Find where the given text appears and provide that cell's center as [x, y] coordinate. 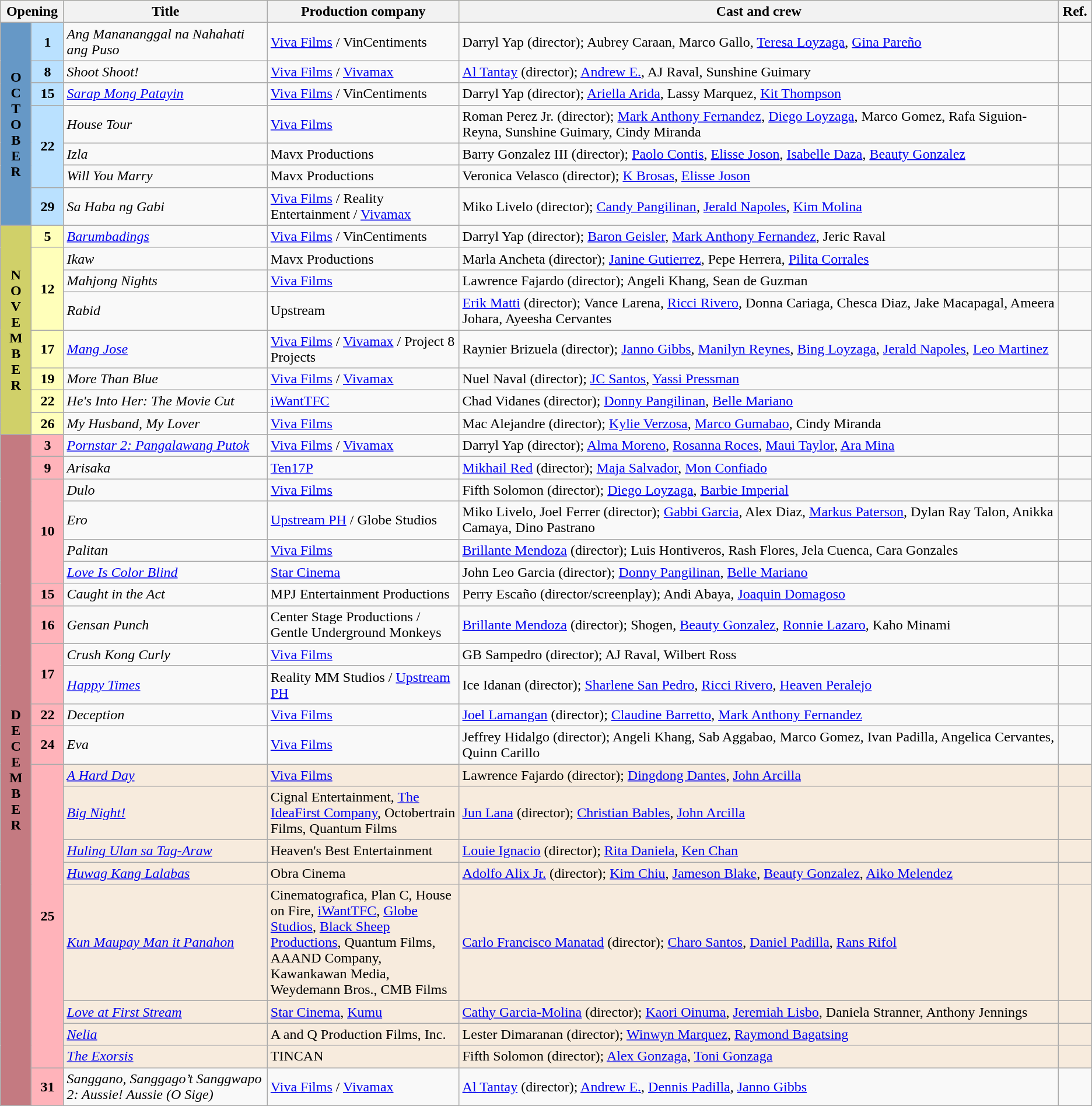
Mahjong Nights [166, 281]
A and Q Production Films, Inc. [363, 1034]
Upstream [363, 310]
Reality MM Studios / Upstream PH [363, 685]
Perry Escaño (director/screenplay); Andi Abaya, Joaquin Domagoso [758, 594]
Sarap Mong Patayin [166, 94]
Erik Matti (director); Vance Larena, Ricci Rivero, Donna Cariaga, Chesca Diaz, Jake Macapagal, Ameera Johara, Ayeesha Cervantes [758, 310]
Sanggano, Sanggago’t Sanggwapo 2: Aussie! Aussie (O Sige) [166, 1086]
Chad Vidanes (director); Donny Pangilinan, Belle Mariano [758, 401]
House Tour [166, 124]
Pornstar 2: Pangalawang Putok [166, 446]
Sa Haba ng Gabi [166, 206]
Al Tantay (director); Andrew E., Dennis Padilla, Janno Gibbs [758, 1086]
GB Sampedro (director); AJ Raval, Wilbert Ross [758, 654]
29 [48, 206]
Heaven's Best Entertainment [363, 851]
Darryl Yap (director); Aubrey Caraan, Marco Gallo, Teresa Loyzaga, Gina Pareño [758, 42]
Darryl Yap (director); Ariella Arida, Lassy Marquez, Kit Thompson [758, 94]
Obra Cinema [363, 873]
A Hard Day [166, 775]
Mikhail Red (director); Maja Salvador, Mon Confiado [758, 468]
Lawrence Fajardo (director); Angeli Khang, Sean de Guzman [758, 281]
25 [48, 916]
Viva Films / Reality Entertainment / Vivamax [363, 206]
Rabid [166, 310]
26 [48, 423]
3 [48, 446]
Eva [166, 744]
Lester Dimaranan (director); Winwyn Marquez, Raymond Bagatsing [758, 1034]
Ero [166, 520]
Title [166, 12]
Huwag Kang Lalabas [166, 873]
He's Into Her: The Movie Cut [166, 401]
Center Stage Productions / Gentle Underground Monkeys [363, 624]
Arisaka [166, 468]
Ten17P [363, 468]
More Than Blue [166, 379]
OCTOBER [16, 124]
Viva Films / Vivamax / Project 8 Projects [363, 349]
Star Cinema, Kumu [363, 1012]
Upstream PH / Globe Studios [363, 520]
Carlo Francisco Manatad (director); Charo Santos, Daniel Padilla, Rans Rifol [758, 943]
Deception [166, 715]
Ang Manananggal na Nahahati ang Puso [166, 42]
9 [48, 468]
Ref. [1074, 12]
Caught in the Act [166, 594]
1 [48, 42]
Cast and crew [758, 12]
Huling Ulan sa Tag-Araw [166, 851]
Izla [166, 154]
Darryl Yap (director); Baron Geisler, Mark Anthony Fernandez, Jeric Raval [758, 236]
Ikaw [166, 258]
19 [48, 379]
The Exorsis [166, 1056]
16 [48, 624]
8 [48, 72]
Fifth Solomon (director); Alex Gonzaga, Toni Gonzaga [758, 1056]
Lawrence Fajardo (director); Dingdong Dantes, John Arcilla [758, 775]
Brillante Mendoza (director); Luis Hontiveros, Rash Flores, Jela Cuenca, Cara Gonzales [758, 550]
Production company [363, 12]
Ice Idanan (director); Sharlene San Pedro, Ricci Rivero, Heaven Peralejo [758, 685]
NOVEMBER [16, 330]
Raynier Brizuela (director); Janno Gibbs, Manilyn Reynes, Bing Loyzaga, Jerald Napoles, Leo Martinez [758, 349]
Palitan [166, 550]
Crush Kong Curly [166, 654]
5 [48, 236]
Love at First Stream [166, 1012]
Louie Ignacio (director); Rita Daniela, Ken Chan [758, 851]
Miko Livelo, Joel Ferrer (director); Gabbi Garcia, Alex Diaz, Markus Paterson, Dylan Ray Talon, Anikka Camaya, Dino Pastrano [758, 520]
Barry Gonzalez III (director); Paolo Contis, Elisse Joson, Isabelle Daza, Beauty Gonzalez [758, 154]
Dulo [166, 490]
Mac Alejandre (director); Kylie Verzosa, Marco Gumabao, Cindy Miranda [758, 423]
Fifth Solomon (director); Diego Loyzaga, Barbie Imperial [758, 490]
10 [48, 531]
Jeffrey Hidalgo (director); Angeli Khang, Sab Aggabao, Marco Gomez, Ivan Padilla, Angelica Cervantes, Quinn Carillo [758, 744]
Mang Jose [166, 349]
iWantTFC [363, 401]
Gensan Punch [166, 624]
Barumbadings [166, 236]
12 [48, 288]
MPJ Entertainment Productions [363, 594]
24 [48, 744]
Cathy Garcia-Molina (director); Kaori Oinuma, Jeremiah Lisbo, Daniela Stranner, Anthony Jennings [758, 1012]
Kun Maupay Man it Panahon [166, 943]
Joel Lamangan (director); Claudine Barretto, Mark Anthony Fernandez [758, 715]
Opening [32, 12]
My Husband, My Lover [166, 423]
Nuel Naval (director); JC Santos, Yassi Pressman [758, 379]
John Leo Garcia (director); Donny Pangilinan, Belle Mariano [758, 572]
Miko Livelo (director); Candy Pangilinan, Jerald Napoles, Kim Molina [758, 206]
Jun Lana (director); Christian Bables, John Arcilla [758, 813]
Cignal Entertainment, The IdeaFirst Company, Octobertrain Films, Quantum Films [363, 813]
DECEMBER [16, 770]
Happy Times [166, 685]
Darryl Yap (director); Alma Moreno, Rosanna Roces, Maui Taylor, Ara Mina [758, 446]
Roman Perez Jr. (director); Mark Anthony Fernandez, Diego Loyzaga, Marco Gomez, Rafa Siguion-Reyna, Sunshine Guimary, Cindy Miranda [758, 124]
Al Tantay (director); Andrew E., AJ Raval, Sunshine Guimary [758, 72]
TINCAN [363, 1056]
Brillante Mendoza (director); Shogen, Beauty Gonzalez, Ronnie Lazaro, Kaho Minami [758, 624]
Adolfo Alix Jr. (director); Kim Chiu, Jameson Blake, Beauty Gonzalez, Aiko Melendez [758, 873]
Shoot Shoot! [166, 72]
Love Is Color Blind [166, 572]
Nelia [166, 1034]
Will You Marry [166, 176]
Big Night! [166, 813]
Star Cinema [363, 572]
31 [48, 1086]
Marla Ancheta (director); Janine Gutierrez, Pepe Herrera, Pilita Corrales [758, 258]
Veronica Velasco (director); K Brosas, Elisse Joson [758, 176]
